Pinpoint the cell where the given text exists, returning its [X, Y] midpoint coordinate. 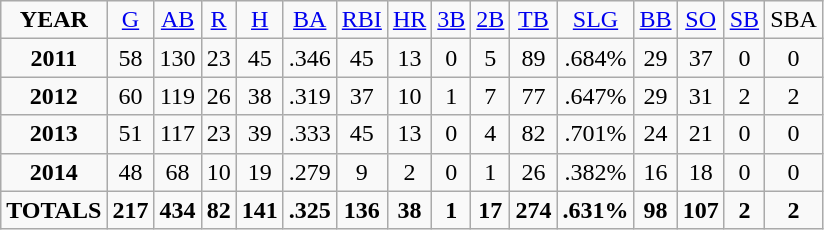
434 [178, 210]
.325 [310, 210]
SBA [794, 20]
39 [260, 134]
16 [656, 172]
BA [310, 20]
2014 [54, 172]
130 [178, 58]
RBI [362, 20]
YEAR [54, 20]
R [218, 20]
G [130, 20]
.333 [310, 134]
2013 [54, 134]
7 [490, 96]
217 [130, 210]
117 [178, 134]
60 [130, 96]
3B [452, 20]
89 [534, 58]
17 [490, 210]
HR [409, 20]
.319 [310, 96]
2011 [54, 58]
9 [362, 172]
4 [490, 134]
98 [656, 210]
51 [130, 134]
24 [656, 134]
.346 [310, 58]
SO [700, 20]
48 [130, 172]
.647% [596, 96]
31 [700, 96]
68 [178, 172]
2B [490, 20]
18 [700, 172]
107 [700, 210]
.701% [596, 134]
274 [534, 210]
58 [130, 58]
119 [178, 96]
SB [744, 20]
AB [178, 20]
136 [362, 210]
2012 [54, 96]
H [260, 20]
.631% [596, 210]
TOTALS [54, 210]
141 [260, 210]
TB [534, 20]
.279 [310, 172]
21 [700, 134]
BB [656, 20]
77 [534, 96]
SLG [596, 20]
.684% [596, 58]
.382% [596, 172]
19 [260, 172]
5 [490, 58]
